From the cell containing the given text, extract its center point as [X, Y] coordinate. 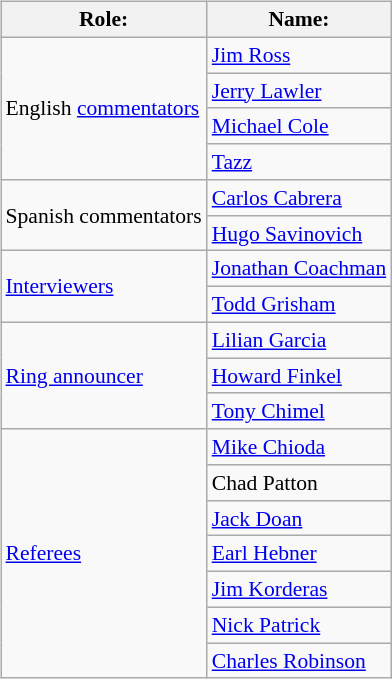
Nick Patrick [300, 625]
Name: [300, 20]
Interviewers [103, 286]
Jonathan Coachman [300, 269]
Tony Chimel [300, 411]
Michael Cole [300, 126]
Jerry Lawler [300, 91]
Jack Doan [300, 518]
Earl Hebner [300, 554]
Chad Patton [300, 483]
Spanish commentators [103, 216]
Ring announcer [103, 376]
Jim Ross [300, 55]
Howard Finkel [300, 376]
Mike Chioda [300, 447]
Carlos Cabrera [300, 198]
Role: [103, 20]
Tazz [300, 162]
Referees [103, 554]
Todd Grisham [300, 305]
Lilian Garcia [300, 340]
Hugo Savinovich [300, 233]
English commentators [103, 108]
Charles Robinson [300, 661]
Jim Korderas [300, 590]
